Provide the (x, y) coordinate of the cell's center where the given text is located.  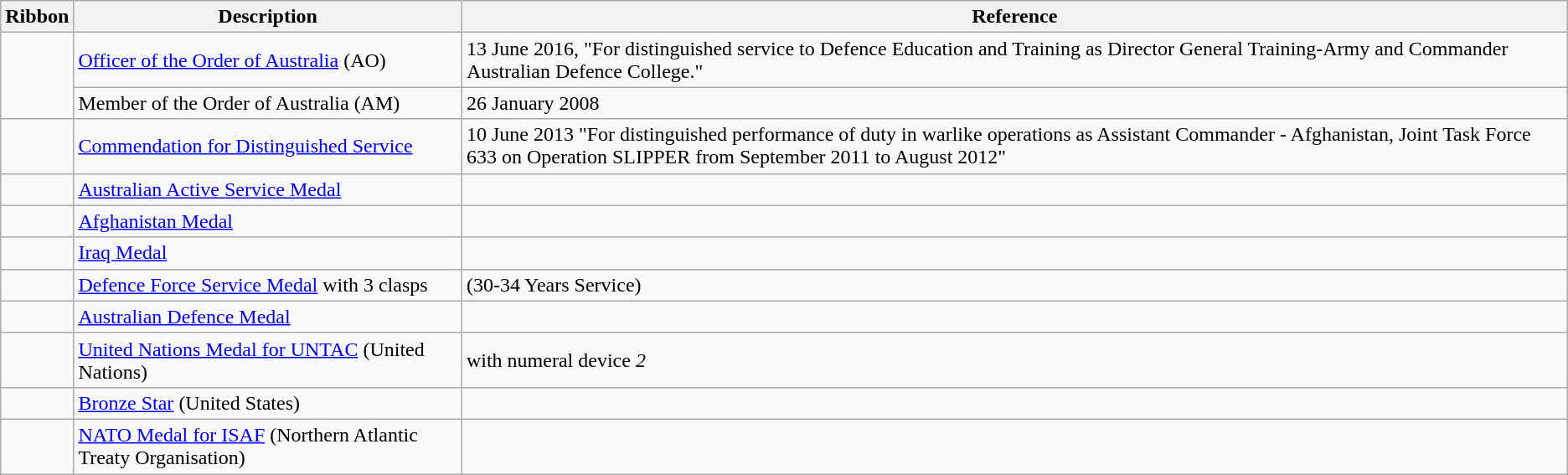
(30-34 Years Service) (1014, 285)
Iraq Medal (268, 253)
Afghanistan Medal (268, 221)
Description (268, 17)
Australian Active Service Medal (268, 189)
Officer of the Order of Australia (AO) (268, 60)
NATO Medal for ISAF (Northern Atlantic Treaty Organisation) (268, 446)
Member of the Order of Australia (AM) (268, 103)
Ribbon (37, 17)
26 January 2008 (1014, 103)
United Nations Medal for UNTAC (United Nations) (268, 360)
Defence Force Service Medal with 3 clasps (268, 285)
Commendation for Distinguished Service (268, 146)
with numeral device 2 (1014, 360)
Reference (1014, 17)
Australian Defence Medal (268, 317)
Bronze Star (United States) (268, 403)
